Capture the cell that displays the provided text and extract its [x, y] central coordinate. 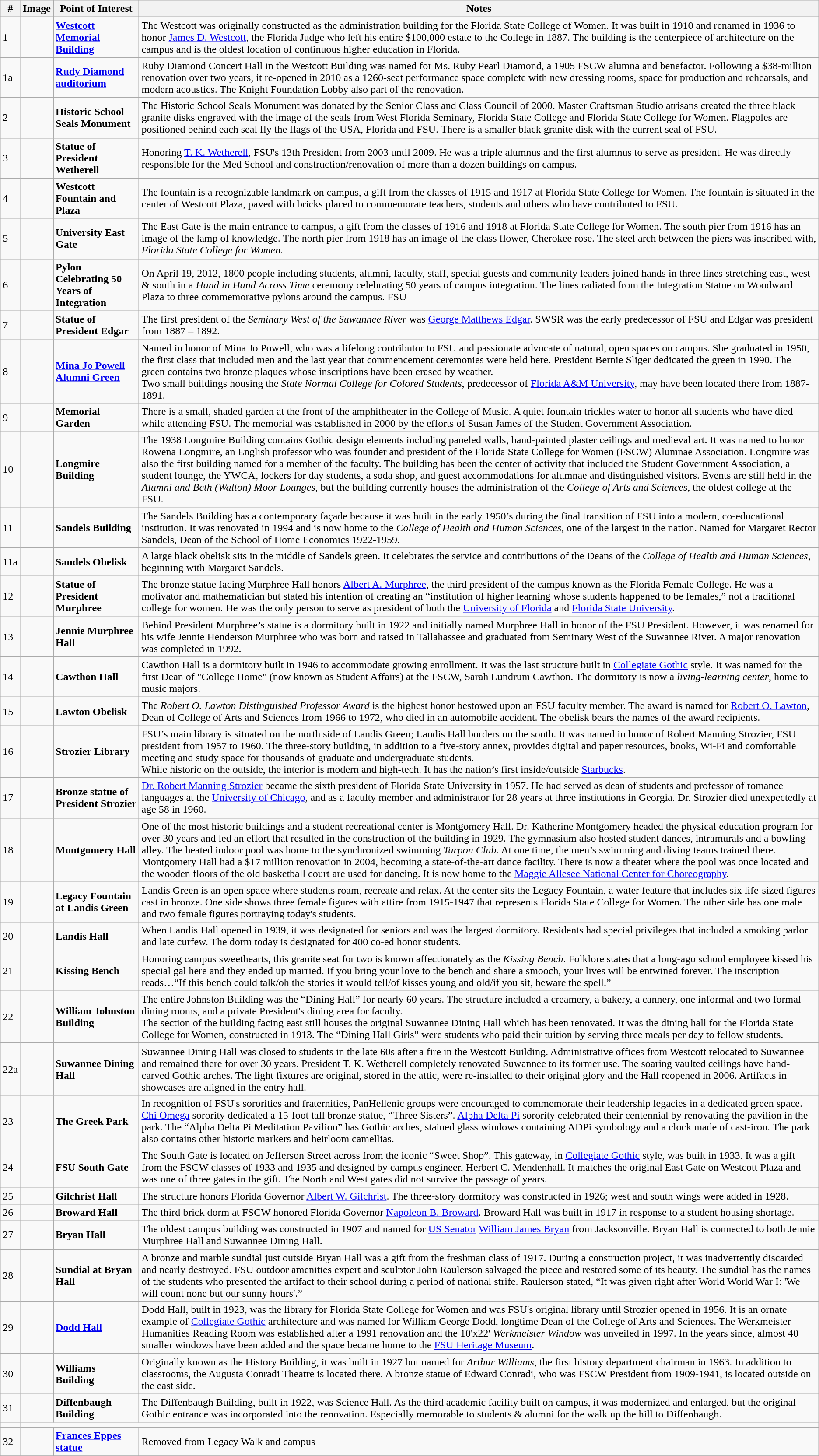
17 [10, 798]
23 [10, 1121]
Memorial Garden [96, 418]
19 [10, 902]
28 [10, 1275]
Strozier Library [96, 752]
13 [10, 637]
Historic School Seals Monument [96, 118]
Rudy Diamond auditorium [96, 77]
Legacy Fountain at Landis Green [96, 902]
12 [10, 596]
3 [10, 158]
Gilchrist Hall [96, 1196]
18 [10, 850]
10 [10, 469]
Statue of President Wetherell [96, 158]
The third brick dorm at FSCW honored Florida Governor Napoleon B. Broward. Broward Hall was built in 1917 in response to a student housing shortage. [479, 1213]
2 [10, 118]
University East Gate [96, 239]
Bronze statue of President Strozier [96, 798]
21 [10, 971]
7 [10, 325]
6 [10, 284]
9 [10, 418]
Statue of President Murphree [96, 596]
11 [10, 528]
1 [10, 37]
31 [10, 1408]
Mina Jo Powell Alumni Green [96, 371]
Cawthon Hall [96, 677]
32 [10, 1442]
Westcott Fountain and Plaza [96, 198]
29 [10, 1328]
Sundial at Bryan Hall [96, 1275]
Notes [479, 9]
27 [10, 1235]
25 [10, 1196]
Frances Eppes statue [96, 1442]
14 [10, 677]
# [10, 9]
Montgomery Hall [96, 850]
Statue of President Edgar [96, 325]
Diffenbaugh Building [96, 1408]
Longmire Building [96, 469]
11a [10, 562]
5 [10, 239]
Sandels Obelisk [96, 562]
Landis Hall [96, 937]
16 [10, 752]
8 [10, 371]
Sandels Building [96, 528]
Dodd Hall [96, 1328]
1a [10, 77]
24 [10, 1167]
22 [10, 1017]
4 [10, 198]
Suwannee Dining Hall [96, 1069]
Lawton Obelisk [96, 712]
Pylon Celebrating 50 Years of Integration [96, 284]
Westcott Memorial Building [96, 37]
FSU South Gate [96, 1167]
Broward Hall [96, 1213]
15 [10, 712]
Removed from Legacy Walk and campus [479, 1442]
Image [37, 9]
30 [10, 1374]
William Johnston Building [96, 1017]
Jennie Murphree Hall [96, 637]
22a [10, 1069]
Bryan Hall [96, 1235]
Williams Building [96, 1374]
Point of Interest [96, 9]
The Greek Park [96, 1121]
Kissing Bench [96, 971]
20 [10, 937]
26 [10, 1213]
